Search for the cell housing the specified text and yield its [x, y] center coordinate. 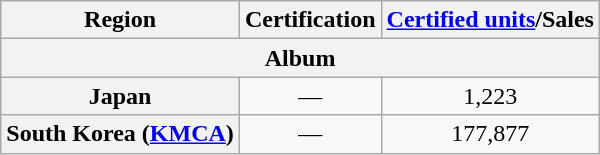
Region [120, 20]
Japan [120, 96]
South Korea (KMCA) [120, 134]
177,877 [490, 134]
Certification [310, 20]
Album [300, 58]
1,223 [490, 96]
Certified units/Sales [490, 20]
